Pinpoint the cell where the given text exists, returning its (x, y) midpoint coordinate. 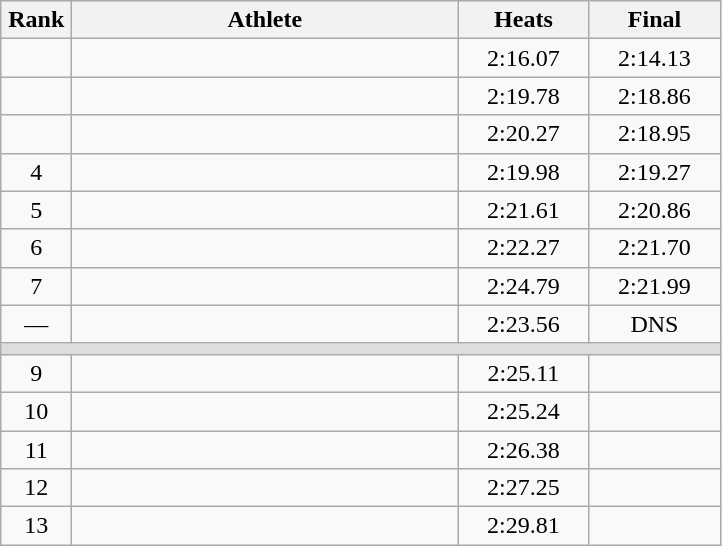
2:20.86 (654, 210)
2:16.07 (524, 58)
2:21.70 (654, 248)
Athlete (265, 20)
2:18.86 (654, 96)
2:19.78 (524, 96)
DNS (654, 324)
2:20.27 (524, 134)
12 (36, 488)
4 (36, 172)
10 (36, 411)
2:25.24 (524, 411)
9 (36, 373)
2:21.99 (654, 286)
6 (36, 248)
2:22.27 (524, 248)
5 (36, 210)
11 (36, 449)
2:18.95 (654, 134)
2:29.81 (524, 526)
2:27.25 (524, 488)
2:19.98 (524, 172)
Rank (36, 20)
2:24.79 (524, 286)
13 (36, 526)
Final (654, 20)
2:21.61 (524, 210)
2:26.38 (524, 449)
— (36, 324)
2:14.13 (654, 58)
2:25.11 (524, 373)
2:23.56 (524, 324)
7 (36, 286)
2:19.27 (654, 172)
Heats (524, 20)
